Locate the cell with the specified text and output its [x, y] center coordinate. 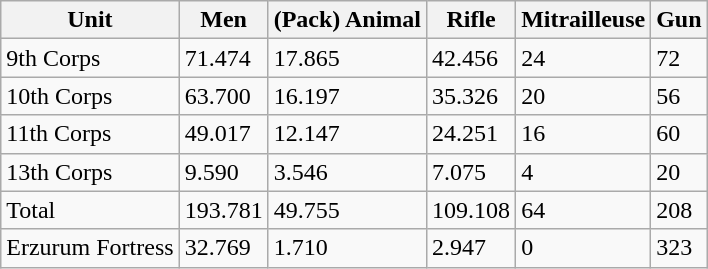
16.197 [347, 96]
(Pack) Animal [347, 20]
9th Corps [90, 58]
7.075 [472, 172]
49.755 [347, 210]
13th Corps [90, 172]
Men [224, 20]
3.546 [347, 172]
Erzurum Fortress [90, 248]
60 [679, 134]
17.865 [347, 58]
49.017 [224, 134]
32.769 [224, 248]
64 [584, 210]
2.947 [472, 248]
Mitrailleuse [584, 20]
109.108 [472, 210]
56 [679, 96]
35.326 [472, 96]
24 [584, 58]
1.710 [347, 248]
193.781 [224, 210]
Unit [90, 20]
Rifle [472, 20]
12.147 [347, 134]
Total [90, 210]
208 [679, 210]
323 [679, 248]
72 [679, 58]
42.456 [472, 58]
63.700 [224, 96]
Gun [679, 20]
71.474 [224, 58]
4 [584, 172]
11th Corps [90, 134]
0 [584, 248]
24.251 [472, 134]
10th Corps [90, 96]
9.590 [224, 172]
16 [584, 134]
